Pinpoint the cell where the given text exists, returning its (X, Y) midpoint coordinate. 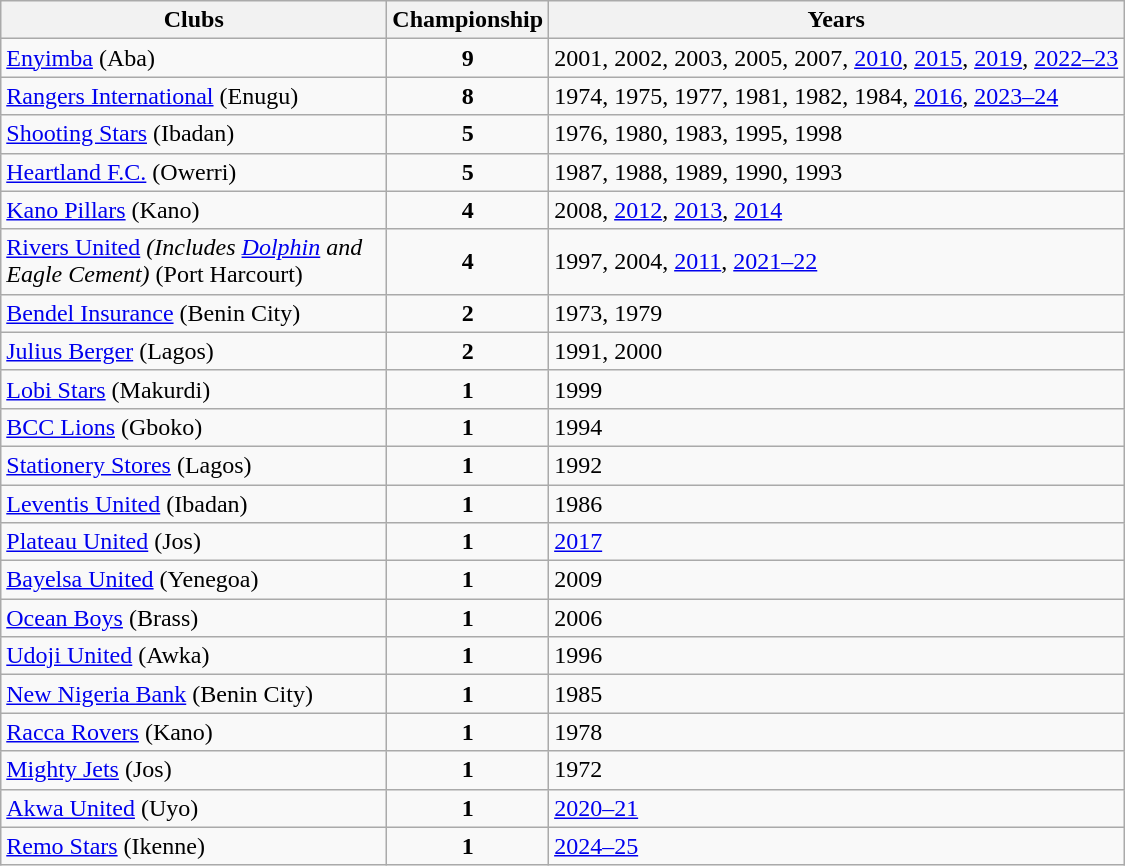
1972 (836, 770)
1987, 1988, 1989, 1990, 1993 (836, 172)
Mighty Jets (Jos) (194, 770)
8 (468, 96)
1976, 1980, 1983, 1995, 1998 (836, 134)
Lobi Stars (Makurdi) (194, 389)
2009 (836, 580)
Bendel Insurance (Benin City) (194, 313)
2006 (836, 618)
2024–25 (836, 846)
2001, 2002, 2003, 2005, 2007, 2010, 2015, 2019, 2022–23 (836, 58)
2008, 2012, 2013, 2014 (836, 210)
BCC Lions (Gboko) (194, 427)
1999 (836, 389)
Leventis United (Ibadan) (194, 503)
Championship (468, 20)
Enyimba (Aba) (194, 58)
Udoji United (Awka) (194, 656)
1973, 1979 (836, 313)
Heartland F.C. (Owerri) (194, 172)
Rangers International (Enugu) (194, 96)
Clubs (194, 20)
1992 (836, 465)
New Nigeria Bank (Benin City) (194, 694)
Ocean Boys (Brass) (194, 618)
1985 (836, 694)
1978 (836, 732)
Racca Rovers (Kano) (194, 732)
1974, 1975, 1977, 1981, 1982, 1984, 2016, 2023–24 (836, 96)
1986 (836, 503)
Shooting Stars (Ibadan) (194, 134)
Stationery Stores (Lagos) (194, 465)
2020–21 (836, 808)
Years (836, 20)
9 (468, 58)
Kano Pillars (Kano) (194, 210)
1997, 2004, 2011, 2021–22 (836, 262)
1996 (836, 656)
1991, 2000 (836, 351)
1994 (836, 427)
Bayelsa United (Yenegoa) (194, 580)
Plateau United (Jos) (194, 542)
Akwa United (Uyo) (194, 808)
Julius Berger (Lagos) (194, 351)
Rivers United (Includes Dolphin and Eagle Cement) (Port Harcourt) (194, 262)
2017 (836, 542)
Remo Stars (Ikenne) (194, 846)
